Identify which cell holds the provided text, then report its (X, Y) central coordinate. 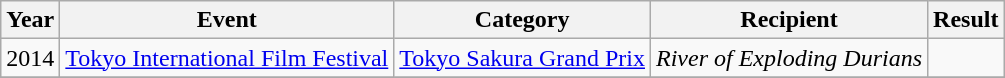
Event (227, 20)
Result (966, 20)
2014 (30, 58)
Category (522, 20)
Tokyo Sakura Grand Prix (522, 58)
River of Exploding Durians (790, 58)
Recipient (790, 20)
Tokyo International Film Festival (227, 58)
Year (30, 20)
